Extract the [X, Y] coordinate from the center of the cell holding the provided text.  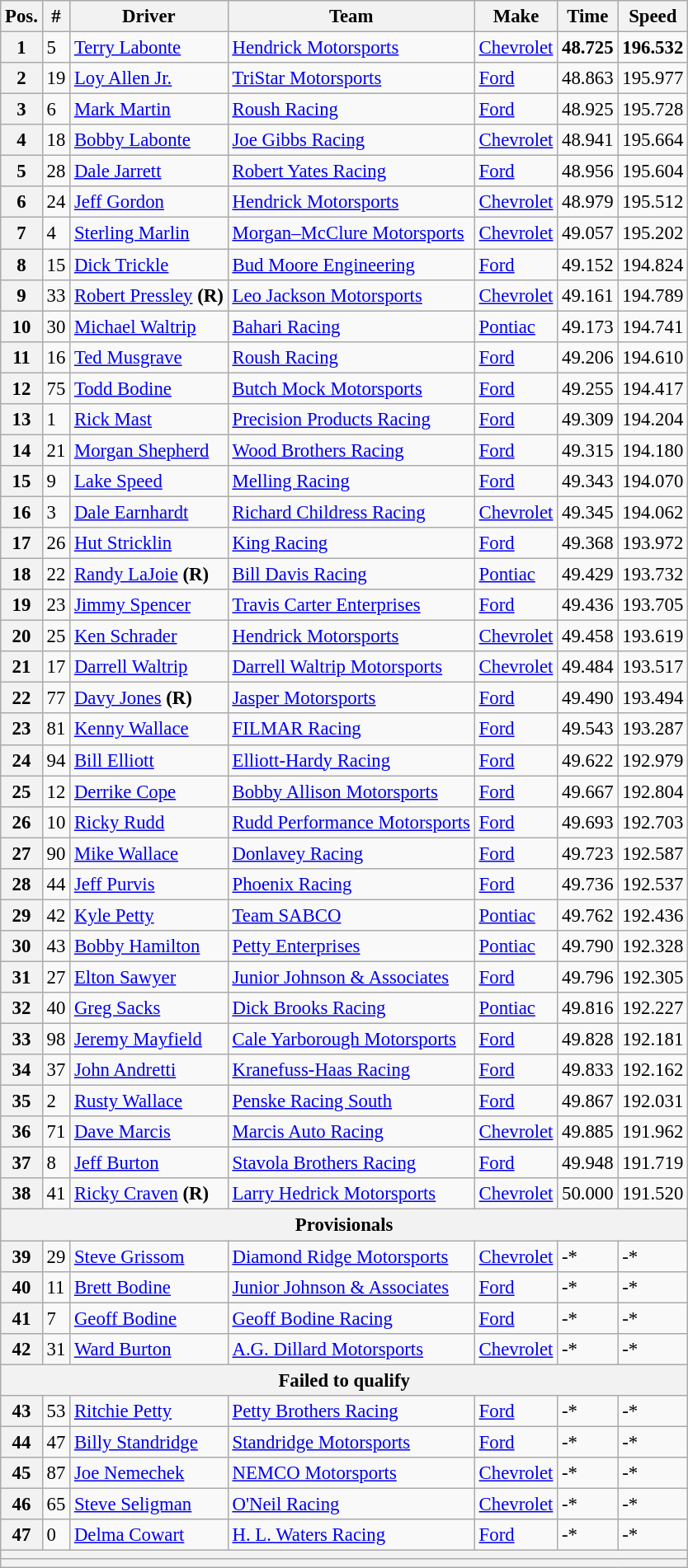
Larry Hedrick Motorsports [351, 1195]
195.202 [653, 233]
Bobby Allison Motorsports [351, 791]
38 [21, 1195]
192.587 [653, 853]
Dale Earnhardt [149, 512]
49.667 [587, 791]
98 [56, 1040]
49.152 [587, 265]
Randy LaJoie (R) [149, 575]
Pos. [21, 16]
49.790 [587, 946]
192.703 [653, 822]
192.537 [653, 885]
49.816 [587, 1008]
O'Neil Racing [351, 1504]
Kyle Petty [149, 915]
Penske Racing South [351, 1101]
49.309 [587, 420]
Butch Mock Motorsports [351, 388]
49.458 [587, 636]
49.490 [587, 698]
Make [516, 16]
48.863 [587, 78]
TriStar Motorsports [351, 78]
Precision Products Racing [351, 420]
90 [56, 853]
49.255 [587, 388]
Ricky Craven (R) [149, 1195]
Steve Seligman [149, 1504]
49.723 [587, 853]
192.031 [653, 1101]
14 [21, 450]
191.520 [653, 1195]
32 [21, 1008]
194.062 [653, 512]
49.622 [587, 760]
Ted Musgrave [149, 357]
13 [21, 420]
49.693 [587, 822]
49.206 [587, 357]
Darrell Waltrip [149, 667]
Mike Wallace [149, 853]
193.619 [653, 636]
Team [351, 16]
46 [21, 1504]
Dick Trickle [149, 265]
195.977 [653, 78]
192.979 [653, 760]
49.762 [587, 915]
49.315 [587, 450]
Ward Burton [149, 1349]
FILMAR Racing [351, 730]
Bill Elliott [149, 760]
Greg Sacks [149, 1008]
Rick Mast [149, 420]
194.204 [653, 420]
49.736 [587, 885]
195.664 [653, 140]
John Andretti [149, 1070]
Speed [653, 16]
Dave Marcis [149, 1132]
Team SABCO [351, 915]
49.161 [587, 295]
Rudd Performance Motorsports [351, 822]
49.867 [587, 1101]
75 [56, 388]
Jimmy Spencer [149, 605]
King Racing [351, 543]
48.956 [587, 171]
192.305 [653, 977]
49.833 [587, 1070]
49.429 [587, 575]
Leo Jackson Motorsports [351, 295]
Bobby Labonte [149, 140]
49.543 [587, 730]
Melling Racing [351, 481]
192.804 [653, 791]
Kenny Wallace [149, 730]
Jeremy Mayfield [149, 1040]
193.705 [653, 605]
H. L. Waters Racing [351, 1535]
193.732 [653, 575]
Elton Sawyer [149, 977]
191.962 [653, 1132]
Ricky Rudd [149, 822]
192.328 [653, 946]
Joe Gibbs Racing [351, 140]
193.517 [653, 667]
Sterling Marlin [149, 233]
194.180 [653, 450]
Bill Davis Racing [351, 575]
49.948 [587, 1163]
Rusty Wallace [149, 1101]
Robert Yates Racing [351, 171]
81 [56, 730]
Marcis Auto Racing [351, 1132]
49.436 [587, 605]
35 [21, 1101]
Jeff Burton [149, 1163]
194.417 [653, 388]
Jasper Motorsports [351, 698]
Jeff Purvis [149, 885]
49.345 [587, 512]
45 [21, 1473]
Terry Labonte [149, 48]
87 [56, 1473]
53 [56, 1411]
195.728 [653, 110]
Ken Schrader [149, 636]
49.484 [587, 667]
194.070 [653, 481]
Bobby Hamilton [149, 946]
193.287 [653, 730]
Bahari Racing [351, 326]
49.173 [587, 326]
Driver [149, 16]
0 [56, 1535]
Steve Grissom [149, 1256]
Joe Nemechek [149, 1473]
Mark Martin [149, 110]
Diamond Ridge Motorsports [351, 1256]
Robert Pressley (R) [149, 295]
192.436 [653, 915]
Phoenix Racing [351, 885]
48.725 [587, 48]
Hut Stricklin [149, 543]
Dick Brooks Racing [351, 1008]
Dale Jarrett [149, 171]
48.941 [587, 140]
Michael Waltrip [149, 326]
195.604 [653, 171]
49.368 [587, 543]
Darrell Waltrip Motorsports [351, 667]
39 [21, 1256]
Jeff Gordon [149, 202]
# [56, 16]
Geoff Bodine [149, 1318]
Delma Cowart [149, 1535]
Brett Bodine [149, 1287]
50.000 [587, 1195]
Derrike Cope [149, 791]
Cale Yarborough Motorsports [351, 1040]
49.828 [587, 1040]
194.824 [653, 265]
Morgan–McClure Motorsports [351, 233]
Failed to qualify [345, 1380]
94 [56, 760]
77 [56, 698]
Davy Jones (R) [149, 698]
Billy Standridge [149, 1442]
NEMCO Motorsports [351, 1473]
Todd Bodine [149, 388]
Petty Brothers Racing [351, 1411]
49.796 [587, 977]
194.789 [653, 295]
195.512 [653, 202]
Morgan Shepherd [149, 450]
71 [56, 1132]
Standridge Motorsports [351, 1442]
Travis Carter Enterprises [351, 605]
Petty Enterprises [351, 946]
49.885 [587, 1132]
194.610 [653, 357]
193.494 [653, 698]
192.227 [653, 1008]
Richard Childress Racing [351, 512]
Time [587, 16]
34 [21, 1070]
Stavola Brothers Racing [351, 1163]
20 [21, 636]
193.972 [653, 543]
Loy Allen Jr. [149, 78]
Ritchie Petty [149, 1411]
49.343 [587, 481]
A.G. Dillard Motorsports [351, 1349]
192.162 [653, 1070]
Lake Speed [149, 481]
Provisionals [345, 1225]
Kranefuss-Haas Racing [351, 1070]
Wood Brothers Racing [351, 450]
Donlavey Racing [351, 853]
48.979 [587, 202]
Geoff Bodine Racing [351, 1318]
192.181 [653, 1040]
191.719 [653, 1163]
65 [56, 1504]
194.741 [653, 326]
49.057 [587, 233]
36 [21, 1132]
196.532 [653, 48]
Bud Moore Engineering [351, 265]
48.925 [587, 110]
Elliott-Hardy Racing [351, 760]
